Return the [X, Y] coordinate for the center point of the cell that contains the specified text.  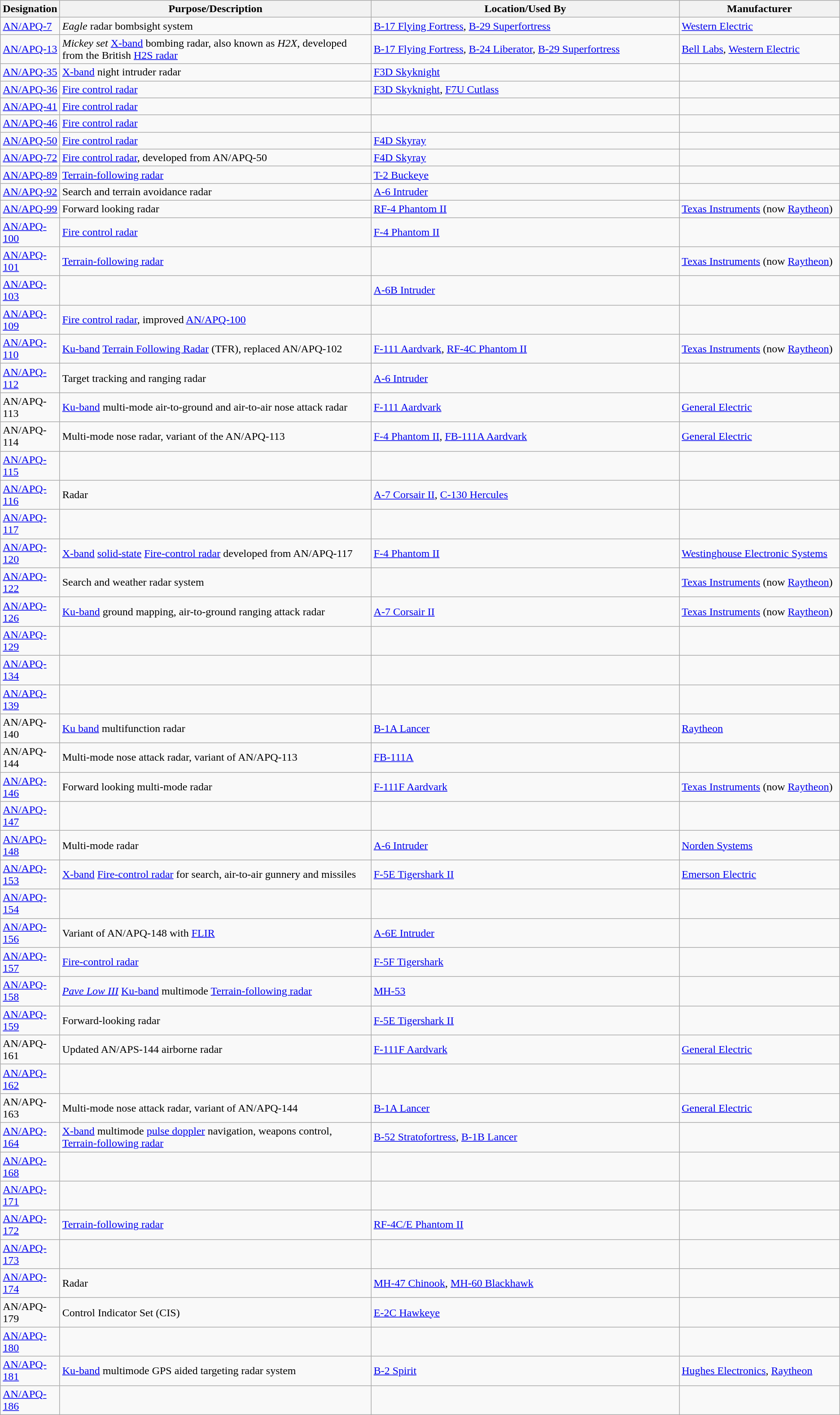
A-6B Intruder [525, 291]
Designation [30, 9]
Fire control radar, developed from AN/APQ-50 [215, 158]
AN/APQ-89 [30, 175]
Bell Labs, Western Electric [760, 49]
Location/Used By [525, 9]
Fire control radar, improved AN/APQ-100 [215, 320]
AN/APQ-159 [30, 1021]
AN/APQ-115 [30, 466]
Control Indicator Set (CIS) [215, 1312]
AN/APQ-36 [30, 89]
RF-4C/E Phantom II [525, 1225]
AN/APQ-172 [30, 1225]
AN/APQ-179 [30, 1312]
AN/APQ-117 [30, 524]
Multi-mode nose attack radar, variant of AN/APQ-113 [215, 758]
AN/APQ-110 [30, 349]
B-17 Flying Fortress, B-29 Superfortress [525, 26]
AN/APQ-171 [30, 1196]
Multi-mode nose radar, variant of the AN/APQ-113 [215, 436]
F-5F Tigershark [525, 962]
Norden Systems [760, 845]
MH-53 [525, 991]
Raytheon [760, 729]
X-band night intruder radar [215, 72]
Search and weather radar system [215, 583]
Pave Low III Ku-band multimode Terrain-following radar [215, 991]
AN/APQ-7 [30, 26]
AN/APQ-157 [30, 962]
FB-111A [525, 758]
AN/APQ-129 [30, 641]
RF-4 Phantom II [525, 209]
AN/APQ-173 [30, 1254]
AN/APQ-114 [30, 436]
Forward-looking radar [215, 1021]
AN/APQ-153 [30, 874]
Western Electric [760, 26]
Multi-mode nose attack radar, variant of AN/APQ-144 [215, 1108]
AN/APQ-113 [30, 407]
A-7 Corsair II, C-130 Hercules [525, 495]
AN/APQ-148 [30, 845]
T-2 Buckeye [525, 175]
AN/APQ-103 [30, 291]
AN/APQ-41 [30, 106]
X-band solid-state Fire-control radar developed from AN/APQ-117 [215, 553]
AN/APQ-163 [30, 1108]
A-6E Intruder [525, 933]
Forward looking multi-mode radar [215, 787]
AN/APQ-99 [30, 209]
B-2 Spirit [525, 1371]
AN/APQ-162 [30, 1079]
F3D Skyknight [525, 72]
AN/APQ-139 [30, 699]
B-52 Stratofortress, B-1B Lancer [525, 1137]
AN/APQ-146 [30, 787]
AN/APQ-140 [30, 729]
AN/APQ-154 [30, 904]
Ku-band ground mapping, air-to-ground ranging attack radar [215, 611]
Target tracking and ranging radar [215, 378]
Variant of AN/APQ-148 with FLIR [215, 933]
AN/APQ-35 [30, 72]
AN/APQ-134 [30, 670]
AN/APQ-72 [30, 158]
AN/APQ-161 [30, 1049]
E-2C Hawkeye [525, 1312]
AN/APQ-101 [30, 261]
AN/APQ-109 [30, 320]
X-band multimode pulse doppler navigation, weapons control, Terrain-following radar [215, 1137]
AN/APQ-112 [30, 378]
AN/APQ-174 [30, 1284]
AN/APQ-156 [30, 933]
Ku-band multimode GPS aided targeting radar system [215, 1371]
B-17 Flying Fortress, B-24 Liberator, B-29 Superfortress [525, 49]
Hughes Electronics, Raytheon [760, 1371]
X-band Fire-control radar for search, air-to-air gunnery and missiles [215, 874]
Fire-control radar [215, 962]
F-111 Aardvark, RF-4C Phantom II [525, 349]
Purpose/Description [215, 9]
Multi-mode radar [215, 845]
AN/APQ-50 [30, 140]
AN/APQ-13 [30, 49]
AN/APQ-126 [30, 611]
F-111 Aardvark [525, 407]
F-4 Phantom II, FB-111A Aardvark [525, 436]
Updated AN/APS-144 airborne radar [215, 1049]
A-7 Corsair II [525, 611]
Manufacturer [760, 9]
AN/APQ-46 [30, 123]
Ku-band multi-mode air-to-ground and air-to-air nose attack radar [215, 407]
Ku-band Terrain Following Radar (TFR), replaced AN/APQ-102 [215, 349]
Eagle radar bombsight system [215, 26]
AN/APQ-186 [30, 1400]
Westinghouse Electronic Systems [760, 553]
AN/APQ-164 [30, 1137]
Forward looking radar [215, 209]
AN/APQ-147 [30, 816]
Search and terrain avoidance radar [215, 192]
MH-47 Chinook, MH-60 Blackhawk [525, 1284]
AN/APQ-168 [30, 1166]
Ku band multifunction radar [215, 729]
AN/APQ-144 [30, 758]
AN/APQ-181 [30, 1371]
AN/APQ-92 [30, 192]
F3D Skyknight, F7U Cutlass [525, 89]
Emerson Electric [760, 874]
AN/APQ-158 [30, 991]
AN/APQ-116 [30, 495]
AN/APQ-100 [30, 232]
AN/APQ-122 [30, 583]
AN/APQ-180 [30, 1342]
AN/APQ-120 [30, 553]
Mickey set X-band bombing radar, also known as H2X, developed from the British H2S radar [215, 49]
